Capture the cell that displays the provided text and extract its [X, Y] central coordinate. 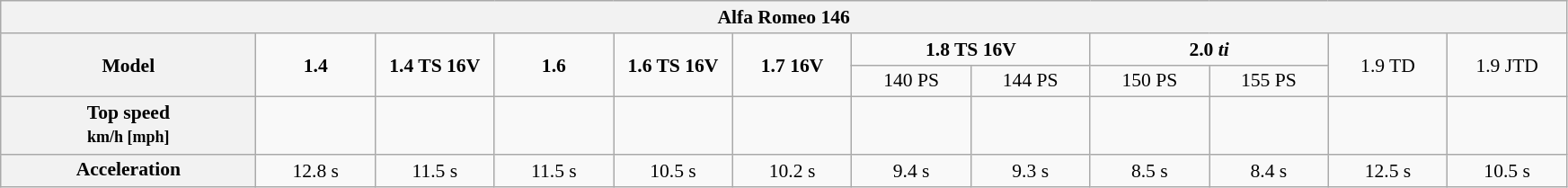
12.5 s [1387, 170]
9.3 s [1030, 170]
8.4 s [1269, 170]
Top speedkm/h [mph] [128, 126]
1.8 TS 16V [970, 49]
Model [128, 65]
1.6 TS 16V [674, 65]
150 PS [1150, 81]
140 PS [911, 81]
Acceleration [128, 170]
12.8 s [316, 170]
144 PS [1030, 81]
2.0 ti [1209, 49]
1.4 TS 16V [435, 65]
1.6 [554, 65]
Alfa Romeo 146 [784, 17]
9.4 s [911, 170]
1.7 16V [793, 65]
1.9 TD [1387, 65]
1.4 [316, 65]
10.2 s [793, 170]
1.9 JTD [1508, 65]
155 PS [1269, 81]
8.5 s [1150, 170]
